Find where the given text appears and provide that cell's center as [X, Y] coordinate. 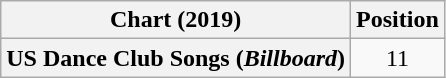
11 [398, 58]
Position [398, 20]
Chart (2019) [176, 20]
US Dance Club Songs (Billboard) [176, 58]
